Capture the cell that displays the provided text and extract its [X, Y] central coordinate. 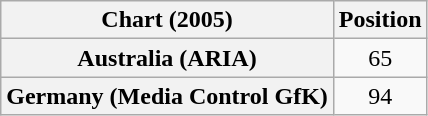
Chart (2005) [168, 20]
94 [380, 96]
Germany (Media Control GfK) [168, 96]
65 [380, 58]
Australia (ARIA) [168, 58]
Position [380, 20]
